Determine the (x, y) coordinate at the center of the cell enclosing the given text.  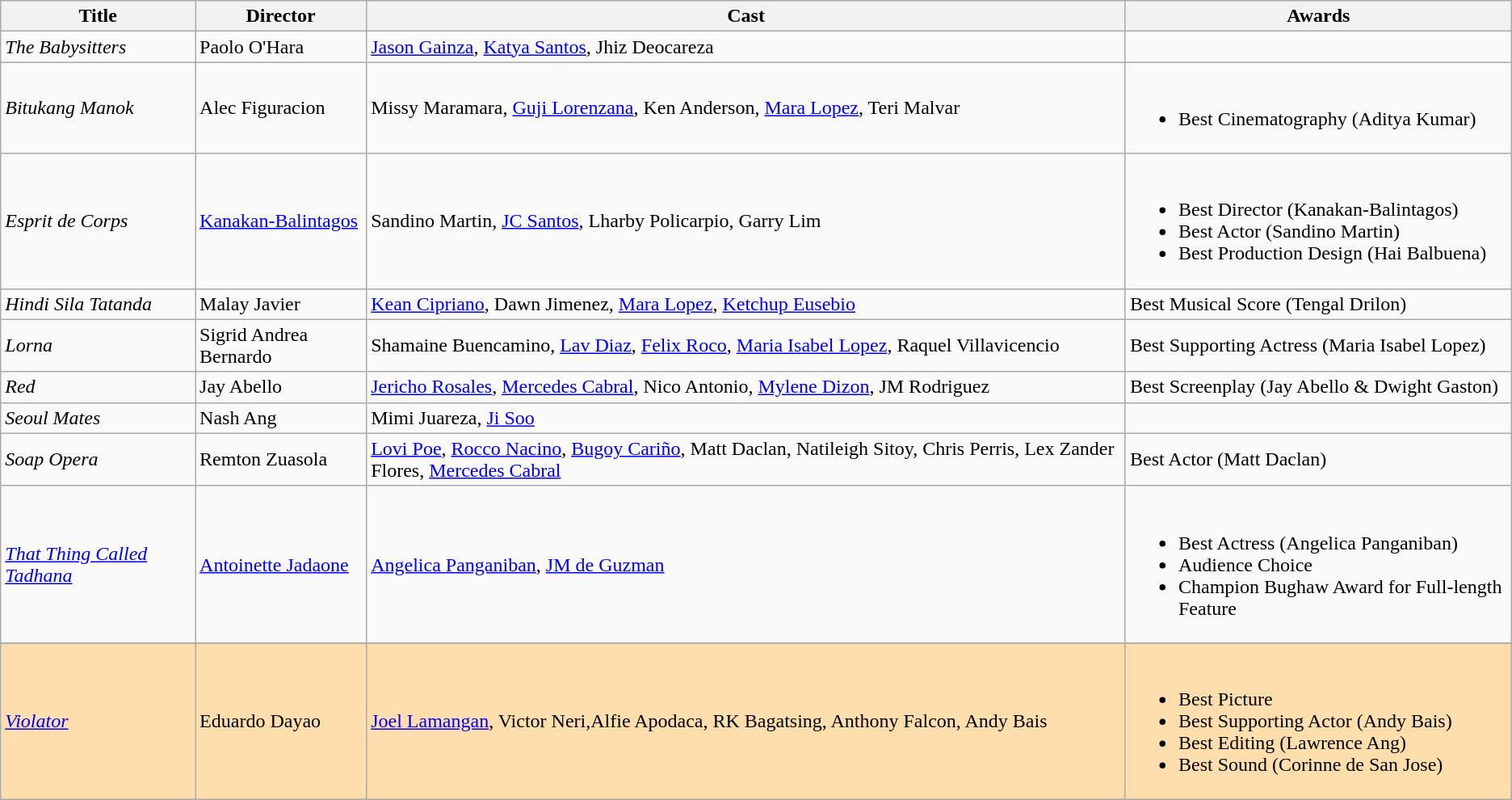
Jason Gainza, Katya Santos, Jhiz Deocareza (746, 47)
Best Cinematography (Aditya Kumar) (1318, 108)
Violator (99, 721)
Mimi Juareza, Ji Soo (746, 418)
That Thing Called Tadhana (99, 564)
Lovi Poe, Rocco Nacino, Bugoy Cariño, Matt Daclan, Natileigh Sitoy, Chris Perris, Lex Zander Flores, Mercedes Cabral (746, 459)
Alec Figuracion (281, 108)
Soap Opera (99, 459)
Sigrid Andrea Bernardo (281, 346)
Best Actor (Matt Daclan) (1318, 459)
Best Actress (Angelica Panganiban)Audience ChoiceChampion Bughaw Award for Full-length Feature (1318, 564)
Best Director (Kanakan-Balintagos)Best Actor (Sandino Martin)Best Production Design (Hai Balbuena) (1318, 221)
Jericho Rosales, Mercedes Cabral, Nico Antonio, Mylene Dizon, JM Rodriguez (746, 387)
Director (281, 16)
Kanakan-Balintagos (281, 221)
Best Musical Score (Tengal Drilon) (1318, 304)
Awards (1318, 16)
Angelica Panganiban, JM de Guzman (746, 564)
Best PictureBest Supporting Actor (Andy Bais)Best Editing (Lawrence Ang)Best Sound (Corinne de San Jose) (1318, 721)
Eduardo Dayao (281, 721)
Bitukang Manok (99, 108)
Seoul Mates (99, 418)
Antoinette Jadaone (281, 564)
Hindi Sila Tatanda (99, 304)
Jay Abello (281, 387)
Esprit de Corps (99, 221)
Best Screenplay (Jay Abello & Dwight Gaston) (1318, 387)
Red (99, 387)
Malay Javier (281, 304)
The Babysitters (99, 47)
Best Supporting Actress (Maria Isabel Lopez) (1318, 346)
Sandino Martin, JC Santos, Lharby Policarpio, Garry Lim (746, 221)
Shamaine Buencamino, Lav Diaz, Felix Roco, Maria Isabel Lopez, Raquel Villavicencio (746, 346)
Remton Zuasola (281, 459)
Paolo O'Hara (281, 47)
Lorna (99, 346)
Title (99, 16)
Cast (746, 16)
Joel Lamangan, Victor Neri,Alfie Apodaca, RK Bagatsing, Anthony Falcon, Andy Bais (746, 721)
Missy Maramara, Guji Lorenzana, Ken Anderson, Mara Lopez, Teri Malvar (746, 108)
Nash Ang (281, 418)
Kean Cipriano, Dawn Jimenez, Mara Lopez, Ketchup Eusebio (746, 304)
